Determine the [X, Y] coordinate at the center of the cell enclosing the given text.  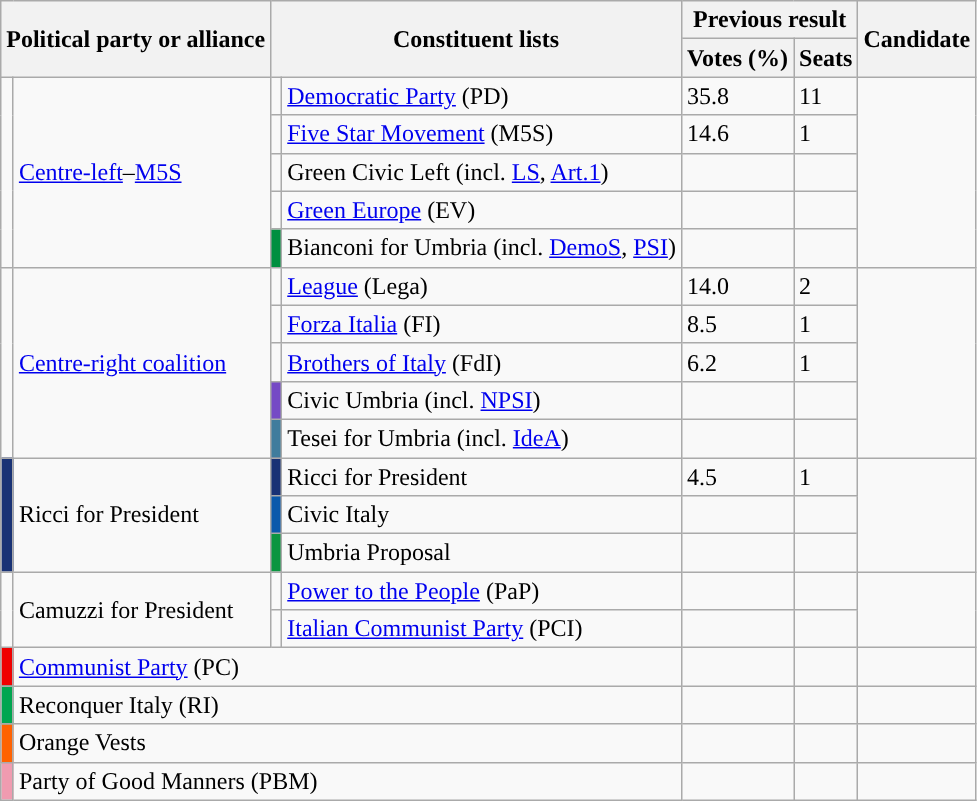
Camuzzi for President [142, 610]
14.6 [737, 134]
35.8 [737, 96]
Italian Communist Party (PCI) [482, 629]
Forza Italia (FI) [482, 324]
Political party or alliance [136, 39]
Tesei for Umbria (incl. IdeA) [482, 438]
Communist Party (PC) [347, 667]
8.5 [737, 324]
Votes (%) [737, 58]
League (Lega) [482, 286]
Reconquer Italy (RI) [347, 705]
Orange Vests [347, 743]
Centre-right coalition [142, 362]
Democratic Party (PD) [482, 96]
14.0 [737, 286]
Brothers of Italy (FdI) [482, 362]
Five Star Movement (M5S) [482, 134]
11 [826, 96]
Candidate [917, 39]
Civic Italy [482, 515]
Umbria Proposal [482, 553]
Civic Umbria (incl. NPSI) [482, 400]
Green Civic Left (incl. LS, Art.1) [482, 172]
Green Europe (EV) [482, 210]
Bianconi for Umbria (incl. DemoS, PSI) [482, 248]
6.2 [737, 362]
Centre-left–M5S [142, 172]
Power to the People (PaP) [482, 591]
Party of Good Manners (PBM) [347, 781]
Constituent lists [476, 39]
4.5 [737, 477]
Seats [826, 58]
Previous result [770, 20]
2 [826, 286]
